Locate the cell with the specified text and output its (x, y) center coordinate. 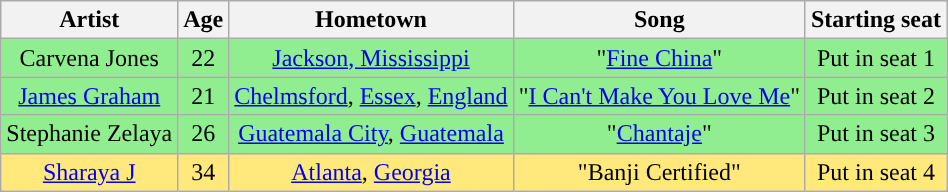
Artist (90, 20)
Stephanie Zelaya (90, 134)
"Fine China" (659, 58)
Put in seat 1 (876, 58)
22 (204, 58)
Sharaya J (90, 172)
Carvena Jones (90, 58)
"Banji Certified" (659, 172)
Put in seat 3 (876, 134)
Put in seat 4 (876, 172)
Age (204, 20)
Guatemala City, Guatemala (371, 134)
26 (204, 134)
34 (204, 172)
Starting seat (876, 20)
Chelmsford, Essex, England (371, 96)
Song (659, 20)
Atlanta, Georgia (371, 172)
Jackson, Mississippi (371, 58)
21 (204, 96)
James Graham (90, 96)
Hometown (371, 20)
Put in seat 2 (876, 96)
"I Can't Make You Love Me" (659, 96)
"Chantaje" (659, 134)
